Scan for the cell matching the given text and deliver its [X, Y] coordinate at center. 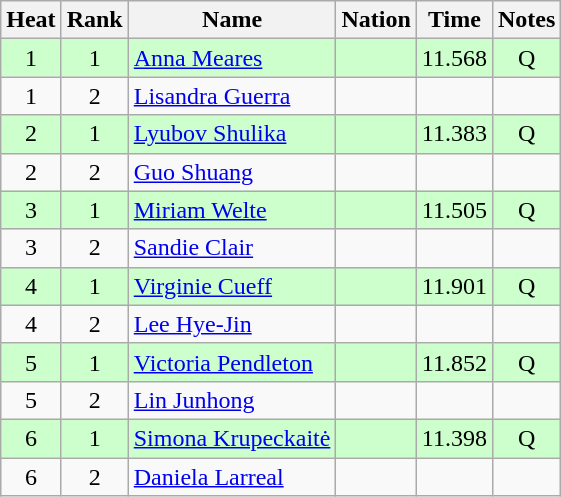
11.568 [454, 58]
Miriam Welte [232, 210]
Anna Meares [232, 58]
Simona Krupeckaitė [232, 438]
Time [454, 20]
Victoria Pendleton [232, 362]
Lee Hye-Jin [232, 324]
Lisandra Guerra [232, 96]
Rank [94, 20]
Name [232, 20]
11.901 [454, 286]
11.383 [454, 134]
11.852 [454, 362]
Heat [31, 20]
Guo Shuang [232, 172]
11.398 [454, 438]
11.505 [454, 210]
Lin Junhong [232, 400]
Notes [526, 20]
Daniela Larreal [232, 477]
Nation [376, 20]
Lyubov Shulika [232, 134]
Virginie Cueff [232, 286]
Sandie Clair [232, 248]
